From the cell containing the given text, extract its center point as [x, y] coordinate. 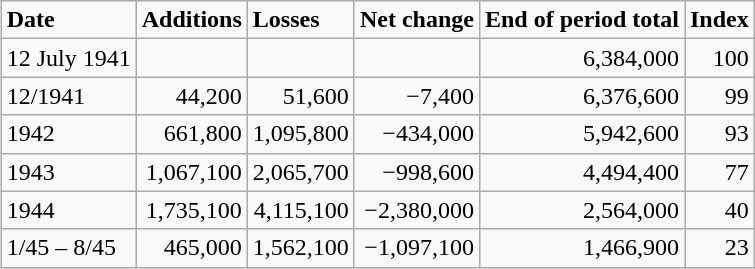
465,000 [192, 248]
−434,000 [416, 134]
5,942,600 [582, 134]
1,735,100 [192, 210]
99 [719, 96]
Additions [192, 20]
12/1941 [68, 96]
Index [719, 20]
1,067,100 [192, 172]
44,200 [192, 96]
−2,380,000 [416, 210]
1/45 – 8/45 [68, 248]
−7,400 [416, 96]
1944 [68, 210]
−1,097,100 [416, 248]
1942 [68, 134]
2,065,700 [300, 172]
40 [719, 210]
23 [719, 248]
4,494,400 [582, 172]
−998,600 [416, 172]
51,600 [300, 96]
6,384,000 [582, 58]
77 [719, 172]
Losses [300, 20]
Net change [416, 20]
Date [68, 20]
1,095,800 [300, 134]
4,115,100 [300, 210]
661,800 [192, 134]
1,562,100 [300, 248]
2,564,000 [582, 210]
100 [719, 58]
End of period total [582, 20]
1,466,900 [582, 248]
12 July 1941 [68, 58]
93 [719, 134]
6,376,600 [582, 96]
1943 [68, 172]
